Find where the given text appears and provide that cell's center as (X, Y) coordinate. 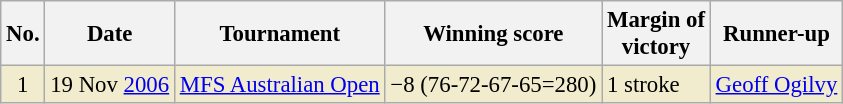
19 Nov 2006 (110, 85)
Winning score (494, 34)
1 stroke (656, 85)
Tournament (280, 34)
No. (23, 34)
−8 (76-72-67-65=280) (494, 85)
Margin ofvictory (656, 34)
MFS Australian Open (280, 85)
1 (23, 85)
Runner-up (776, 34)
Geoff Ogilvy (776, 85)
Date (110, 34)
